From the cell containing the given text, extract its center point as [x, y] coordinate. 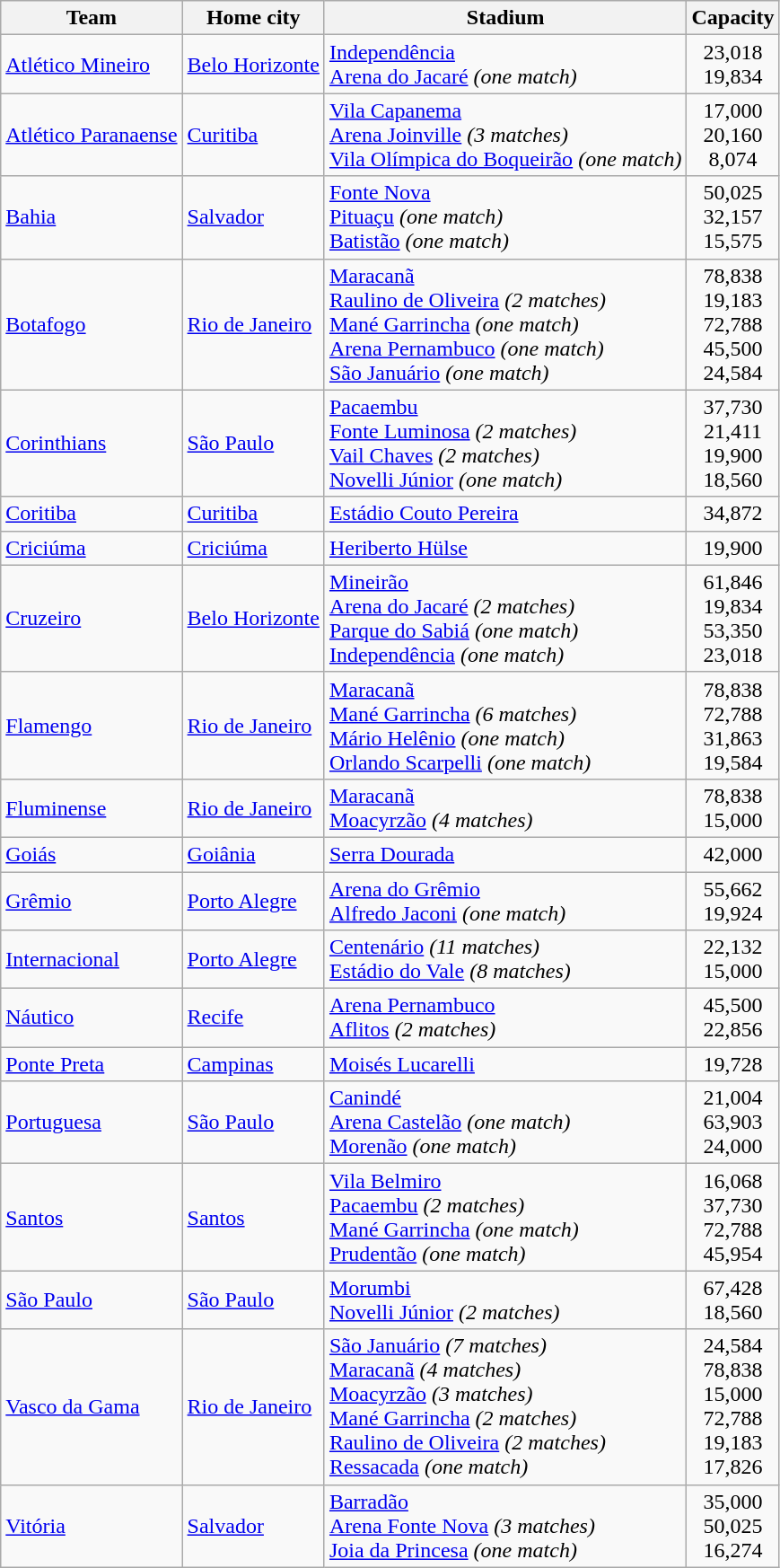
Home city [253, 18]
Flamengo [92, 726]
34,872 [732, 514]
78,838 72,788 31,863 19,584 [732, 726]
Maracanã Raulino de Oliveira (2 matches) Mané Garrincha (one match) Arena Pernambuco (one match) São Januário (one match) [505, 324]
Mineirão Arena do Jacaré (2 matches) Parque do Sabiá (one match) Independência (one match) [505, 618]
Barradão Arena Fonte Nova (3 matches) Joia da Princesa (one match) [505, 1526]
61,846 19,834 53,350 23,018 [732, 618]
21,004 63,903 24,000 [732, 1123]
Canindé Arena Castelão (one match) Morenão (one match) [505, 1123]
37,730 21,411 19,900 18,560 [732, 444]
Maracanã Mané Garrincha (6 matches) Mário Helênio (one match) Orlando Scarpelli (one match) [505, 726]
São Januário (7 matches) Maracanã (4 matches) Moacyrzão (3 matches) Mané Garrincha (2 matches) Raulino de Oliveira (2 matches) Ressacada (one match) [505, 1406]
Pacaembu Fonte Luminosa (2 matches) Vail Chaves (2 matches) Novelli Júnior (one match) [505, 444]
Ponte Preta [92, 1064]
Maracanã Moacyrzão (4 matches) [505, 808]
Independência Arena do Jacaré (one match) [505, 65]
Bahia [92, 217]
Arena Pernambuco Aflitos (2 matches) [505, 1018]
50,025 32,157 15,575 [732, 217]
Goiânia [253, 854]
Atlético Mineiro [92, 65]
67,428 18,560 [732, 1300]
22,132 15,000 [732, 959]
42,000 [732, 854]
Moisés Lucarelli [505, 1064]
Internacional [92, 959]
23,018 19,834 [732, 65]
Vasco da Gama [92, 1406]
Atlético Paranaense [92, 135]
Vila Capanema Arena Joinville (3 matches) Vila Olímpica do Boqueirão (one match) [505, 135]
Vitória [92, 1526]
Goiás [92, 854]
Coritiba [92, 514]
78,838 19,183 72,788 45,500 24,584 [732, 324]
Capacity [732, 18]
19,900 [732, 548]
Estádio Couto Pereira [505, 514]
Botafogo [92, 324]
78,838 15,000 [732, 808]
17,000 20,160 8,074 [732, 135]
Recife [253, 1018]
Campinas [253, 1064]
24,584 78,838 15,000 72,788 19,183 17,826 [732, 1406]
Serra Dourada [505, 854]
Centenário (11 matches) Estádio do Vale (8 matches) [505, 959]
Corinthians [92, 444]
35,000 50,025 16,274 [732, 1526]
19,728 [732, 1064]
Portuguesa [92, 1123]
Fluminense [92, 808]
Arena do Grêmio Alfredo Jaconi (one match) [505, 900]
Morumbi Novelli Júnior (2 matches) [505, 1300]
Stadium [505, 18]
Fonte Nova Pituaçu (one match) Batistão (one match) [505, 217]
Team [92, 18]
55,662 19,924 [732, 900]
Vila Belmiro Pacaembu (2 matches) Mané Garrincha (one match) Prudentão (one match) [505, 1218]
16,068 37,730 72,788 45,954 [732, 1218]
Grêmio [92, 900]
45,500 22,856 [732, 1018]
Náutico [92, 1018]
Cruzeiro [92, 618]
Heriberto Hülse [505, 548]
